From the cell containing the given text, extract its center point as [x, y] coordinate. 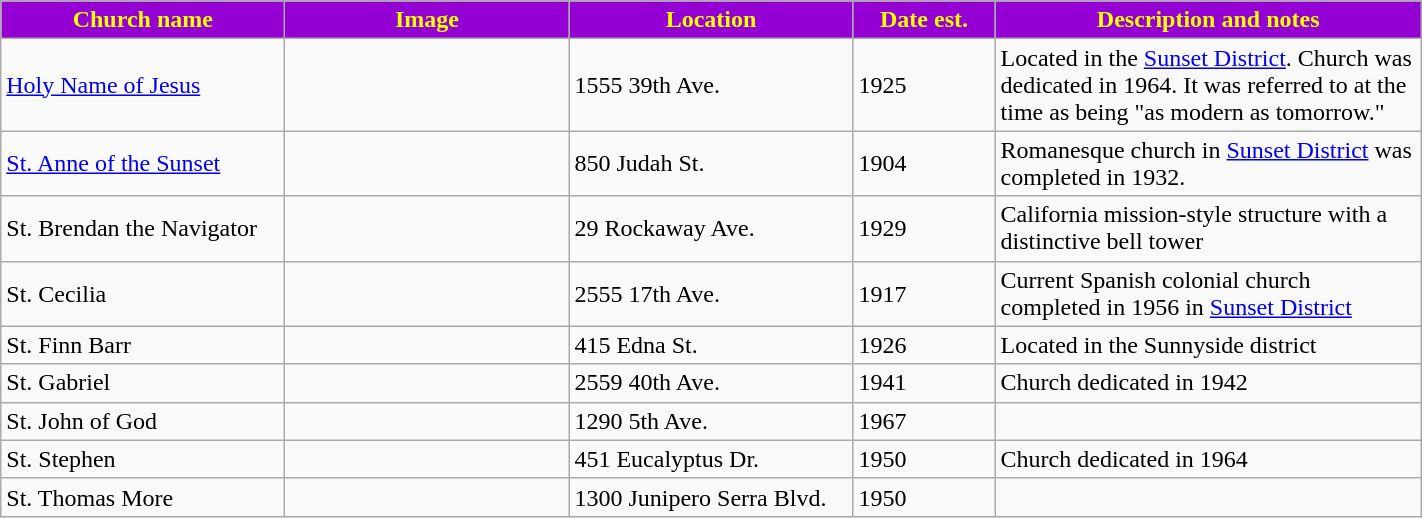
Description and notes [1208, 20]
1941 [924, 383]
Date est. [924, 20]
415 Edna St. [711, 345]
2559 40th Ave. [711, 383]
1904 [924, 164]
Church dedicated in 1942 [1208, 383]
St. Thomas More [143, 497]
1926 [924, 345]
1555 39th Ave. [711, 85]
1917 [924, 294]
29 Rockaway Ave. [711, 228]
1967 [924, 421]
850 Judah St. [711, 164]
St. Cecilia [143, 294]
Located in the Sunset District. Church was dedicated in 1964. It was referred to at the time as being "as modern as tomorrow." [1208, 85]
2555 17th Ave. [711, 294]
St. Brendan the Navigator [143, 228]
St. Finn Barr [143, 345]
St. Anne of the Sunset [143, 164]
Church dedicated in 1964 [1208, 459]
Church name [143, 20]
Holy Name of Jesus [143, 85]
Image [427, 20]
1929 [924, 228]
St. Stephen [143, 459]
451 Eucalyptus Dr. [711, 459]
California mission-style structure with a distinctive bell tower [1208, 228]
1925 [924, 85]
1290 5th Ave. [711, 421]
St. Gabriel [143, 383]
1300 Junipero Serra Blvd. [711, 497]
Located in the Sunnyside district [1208, 345]
St. John of God [143, 421]
Current Spanish colonial church completed in 1956 in Sunset District [1208, 294]
Romanesque church in Sunset District was completed in 1932. [1208, 164]
Location [711, 20]
